Find where the given text appears and provide that cell's center as [X, Y] coordinate. 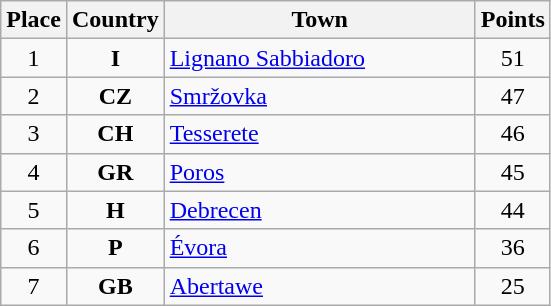
25 [512, 286]
Points [512, 20]
GR [115, 172]
46 [512, 134]
51 [512, 58]
Tesserete [320, 134]
P [115, 248]
36 [512, 248]
47 [512, 96]
6 [34, 248]
CH [115, 134]
CZ [115, 96]
2 [34, 96]
Poros [320, 172]
Place [34, 20]
45 [512, 172]
Smržovka [320, 96]
H [115, 210]
Évora [320, 248]
Town [320, 20]
Abertawe [320, 286]
44 [512, 210]
1 [34, 58]
3 [34, 134]
4 [34, 172]
Country [115, 20]
7 [34, 286]
GB [115, 286]
Lignano Sabbiadoro [320, 58]
5 [34, 210]
Debrecen [320, 210]
I [115, 58]
